Detect which cell encompasses the target text, then output its [x, y] center coordinate. 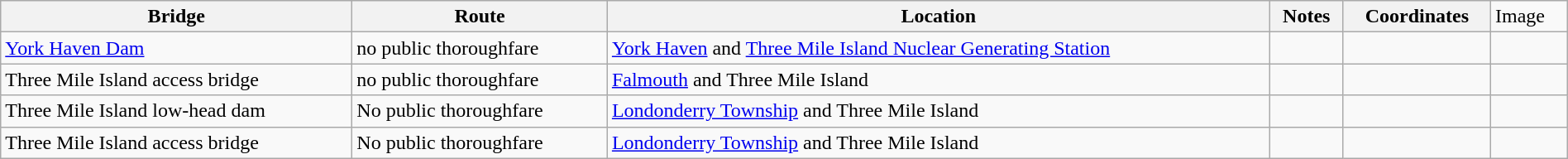
Three Mile Island low-head dam [177, 111]
York Haven Dam [177, 48]
York Haven and Three Mile Island Nuclear Generating Station [938, 48]
Image [1528, 17]
Bridge [177, 17]
Notes [1307, 17]
Falmouth and Three Mile Island [938, 79]
Coordinates [1417, 17]
Route [480, 17]
Location [938, 17]
